Provide the (X, Y) coordinate of the cell's center where the given text is located.  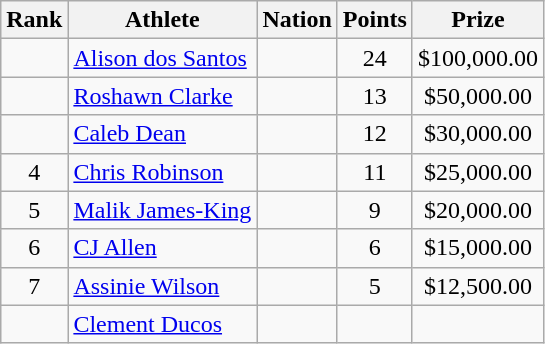
$30,000.00 (478, 134)
$20,000.00 (478, 210)
12 (374, 134)
13 (374, 96)
$100,000.00 (478, 58)
Caleb Dean (162, 134)
4 (34, 172)
9 (374, 210)
11 (374, 172)
Assinie Wilson (162, 286)
Chris Robinson (162, 172)
Roshawn Clarke (162, 96)
$50,000.00 (478, 96)
$25,000.00 (478, 172)
$15,000.00 (478, 248)
Malik James-King (162, 210)
Athlete (162, 20)
7 (34, 286)
Nation (297, 20)
CJ Allen (162, 248)
Prize (478, 20)
Alison dos Santos (162, 58)
$12,500.00 (478, 286)
Rank (34, 20)
Clement Ducos (162, 324)
24 (374, 58)
Points (374, 20)
